Output the (x, y) coordinate of the center of the cell containing the given text.  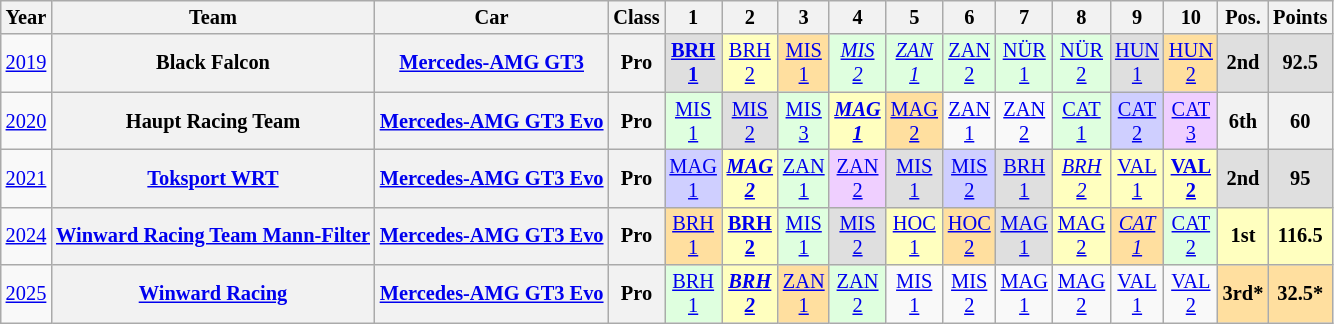
2020 (26, 121)
95 (1300, 178)
3 (804, 17)
60 (1300, 121)
5 (914, 17)
Team (213, 17)
HUN2 (1191, 63)
NÜR2 (1082, 63)
32.5* (1300, 294)
8 (1082, 17)
Haupt Racing Team (213, 121)
Points (1300, 17)
2025 (26, 294)
7 (1024, 17)
HUN1 (1137, 63)
3rd* (1243, 294)
VAL2 (1191, 294)
CAT3 (1191, 121)
Toksport WRT (213, 178)
NÜR1 (1024, 63)
HOC2 (970, 236)
Winward Racing Team Mann-Filter (213, 236)
Year (26, 17)
2021 (26, 178)
2024 (26, 236)
92.5 (1300, 63)
Winward Racing (213, 294)
Mercedes-AMG GT3 (492, 63)
Class (636, 17)
6th (1243, 121)
HOC1 (914, 236)
2019 (26, 63)
6 (970, 17)
Black Falcon (213, 63)
4 (857, 17)
Pos. (1243, 17)
10 (1191, 17)
MIS3 (804, 121)
VAL 2 (1191, 178)
2 (750, 17)
Car (492, 17)
1 (692, 17)
116.5 (1300, 236)
9 (1137, 17)
1st (1243, 236)
